Return [X, Y] of the center of cell containing provided text 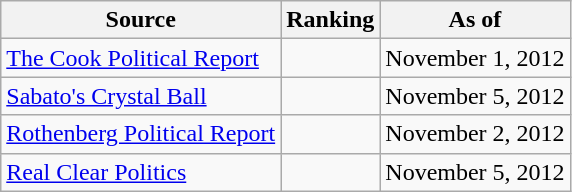
Rothenberg Political Report [141, 134]
As of [475, 20]
November 1, 2012 [475, 58]
November 2, 2012 [475, 134]
Real Clear Politics [141, 172]
Source [141, 20]
The Cook Political Report [141, 58]
Sabato's Crystal Ball [141, 96]
Ranking [330, 20]
